Output the (X, Y) coordinate of the center of the cell containing the given text.  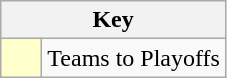
Key (114, 20)
Teams to Playoffs (134, 58)
